Return the [x, y] coordinate for the center point of the cell that contains the specified text.  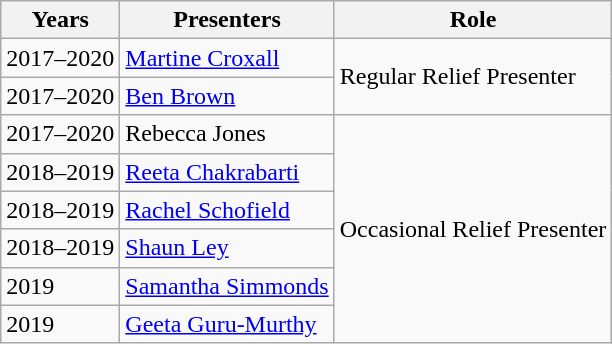
Reeta Chakrabarti [227, 172]
Martine Croxall [227, 58]
Geeta Guru-Murthy [227, 324]
Regular Relief Presenter [473, 77]
Rebecca Jones [227, 134]
Ben Brown [227, 96]
Years [60, 20]
Rachel Schofield [227, 210]
Occasional Relief Presenter [473, 229]
Role [473, 20]
Samantha Simmonds [227, 286]
Shaun Ley [227, 248]
Presenters [227, 20]
